Identify which cell holds the provided text, then report its (x, y) central coordinate. 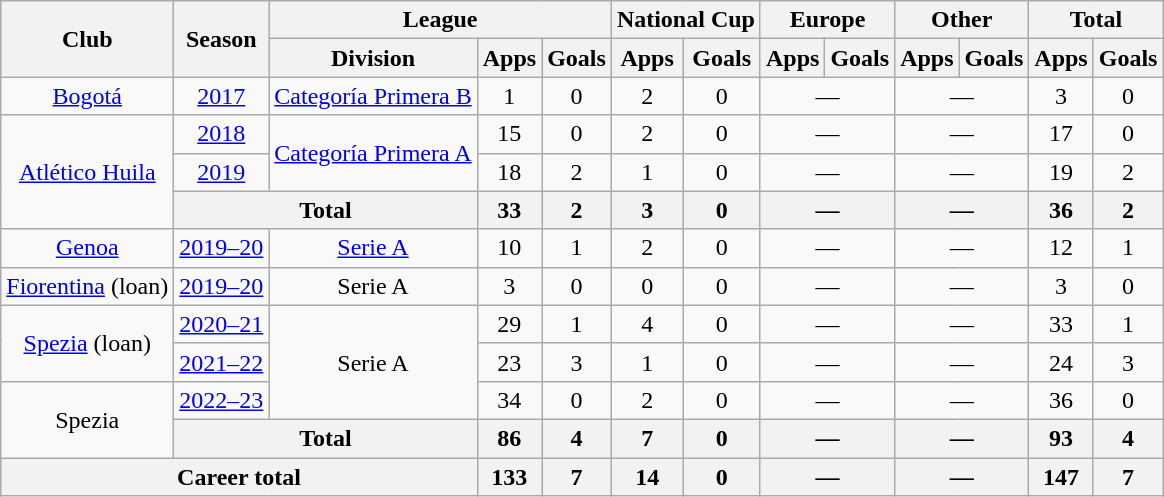
93 (1061, 438)
12 (1061, 248)
2018 (222, 134)
Genoa (88, 248)
Club (88, 39)
Career total (239, 477)
24 (1061, 362)
Division (373, 58)
29 (509, 324)
Europe (827, 20)
34 (509, 400)
Other (962, 20)
2017 (222, 96)
National Cup (686, 20)
18 (509, 172)
Categoría Primera B (373, 96)
Atlético Huila (88, 172)
Spezia (88, 419)
2021–22 (222, 362)
2019 (222, 172)
Bogotá (88, 96)
133 (509, 477)
2020–21 (222, 324)
Categoría Primera A (373, 153)
17 (1061, 134)
23 (509, 362)
Spezia (loan) (88, 343)
14 (647, 477)
86 (509, 438)
2022–23 (222, 400)
Fiorentina (loan) (88, 286)
League (440, 20)
19 (1061, 172)
147 (1061, 477)
15 (509, 134)
Season (222, 39)
10 (509, 248)
